Pinpoint the cell where the given text exists, returning its (x, y) midpoint coordinate. 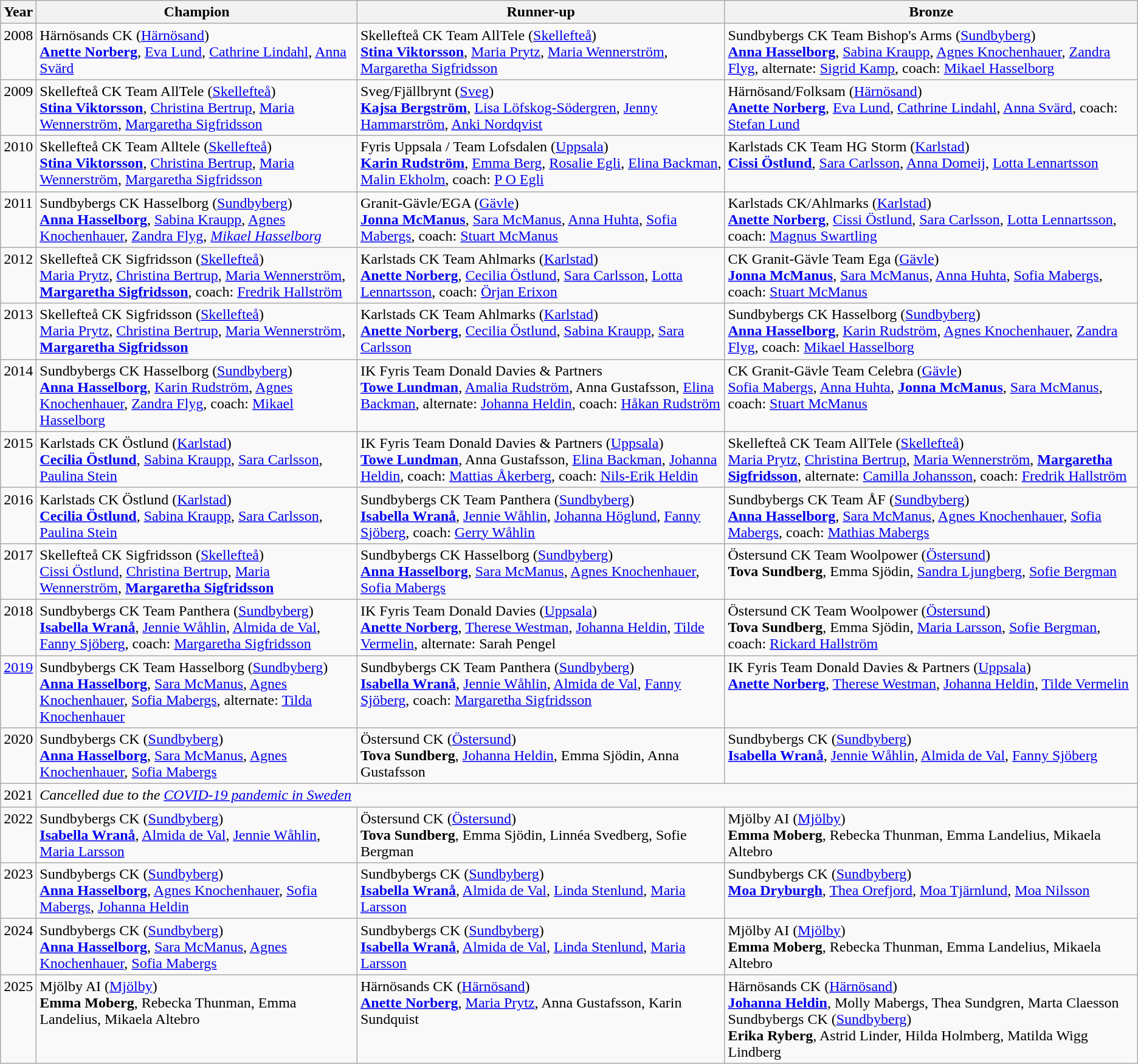
2011 (18, 219)
IK Fyris Team Donald Davies & Partners (Uppsala)Anette Norberg, Therese Westman, Johanna Heldin, Tilde Vermelin (931, 692)
Champion (197, 12)
2010 (18, 163)
Fyris Uppsala / Team Lofsdalen (Uppsala)Karin Rudström, Emma Berg, Rosalie Egli, Elina Backman, Malin Ekholm, coach: P O Egli (541, 163)
Härnösands CK (Härnösand)Anette Norberg, Eva Lund, Cathrine Lindahl, Anna Svärd (197, 52)
2024 (18, 947)
Sundbybergs CK Hasselborg (Sundbyberg)Anna Hasselborg, Sara McManus, Agnes Knochenhauer, Sofia Mabergs (541, 571)
2012 (18, 275)
2021 (18, 795)
2025 (18, 1019)
CK Granit-Gävle Team Celebra (Gävle)Sofia Mabergs, Anna Huhta, Jonna McManus, Sara McManus, coach: Stuart McManus (931, 395)
Sundbybergs CK (Sundbyberg)Anna Hasselborg, Agnes Knochenhauer, Sofia Mabergs, Johanna Heldin (197, 891)
2014 (18, 395)
Year (18, 12)
Skellefteå CK Team Alltele (Skellefteå)Stina Viktorsson, Christina Bertrup, Maria Wennerström, Margaretha Sigfridsson (197, 163)
Karlstads CK/Ahlmarks (Karlstad)Anette Norberg, Cissi Östlund, Sara Carlsson, Lotta Lennartsson, coach: Magnus Swartling (931, 219)
CK Granit-Gävle Team Ega (Gävle)Jonna McManus, Sara McManus, Anna Huhta, Sofia Mabergs, coach: Stuart McManus (931, 275)
Karlstads CK Team Ahlmarks (Karlstad)Anette Norberg, Cecilia Östlund, Sabina Kraupp, Sara Carlsson (541, 331)
Sundbybergs CK (Sundbyberg)Moa Dryburgh, Thea Orefjord, Moa Tjärnlund, Moa Nilsson (931, 891)
2009 (18, 108)
Karlstads CK Team Ahlmarks (Karlstad)Anette Norberg, Cecilia Östlund, Sara Carlsson, Lotta Lennartsson, coach: Örjan Erixon (541, 275)
Östersund CK (Östersund)Tova Sundberg, Emma Sjödin, Linnéa Svedberg, Sofie Bergman (541, 835)
2022 (18, 835)
2013 (18, 331)
Sundbybergs CK Team ÅF (Sundbyberg)Anna Hasselborg, Sara McManus, Agnes Knochenhauer, Sofia Mabergs, coach: Mathias Mabergs (931, 515)
Sundbybergs CK Hasselborg (Sundbyberg)Anna Hasselborg, Sabina Kraupp, Agnes Knochenhauer, Zandra Flyg, Mikael Hasselborg (197, 219)
Sundbybergs CK (Sundbyberg)Isabella Wranå, Almida de Val, Jennie Wåhlin, Maria Larsson (197, 835)
Östersund CK Team Woolpower (Östersund)Tova Sundberg, Emma Sjödin, Sandra Ljungberg, Sofie Bergman (931, 571)
Skellefteå CK Team AllTele (Skellefteå)Stina Viktorsson, Christina Bertrup, Maria Wennerström, Margaretha Sigfridsson (197, 108)
Härnösand/Folksam (Härnösand)Anette Norberg, Eva Lund, Cathrine Lindahl, Anna Svärd, coach: Stefan Lund (931, 108)
Skellefteå CK Team AllTele (Skellefteå)Stina Viktorsson, Maria Prytz, Maria Wennerström, Margaretha Sigfridsson (541, 52)
Skellefteå CK Sigfridsson (Skellefteå)Maria Prytz, Christina Bertrup, Maria Wennerström, Margaretha Sigfridsson (197, 331)
2018 (18, 627)
IK Fyris Team Donald Davies & PartnersTowe Lundman, Amalia Rudström, Anna Gustafsson, Elina Backman, alternate: Johanna Heldin, coach: Håkan Rudström (541, 395)
Sundbybergs CK Team Hasselborg (Sundbyberg)Anna Hasselborg, Sara McManus, Agnes Knochenhauer, Sofia Mabergs, alternate: Tilda Knochenhauer (197, 692)
Skellefteå CK Sigfridsson (Skellefteå)Cissi Östlund, Christina Bertrup, Maria Wennerström, Margaretha Sigfridsson (197, 571)
Östersund CK Team Woolpower (Östersund)Tova Sundberg, Emma Sjödin, Maria Larsson, Sofie Bergman, coach: Rickard Hallström (931, 627)
Sundbybergs CK Team Panthera (Sundbyberg)Isabella Wranå, Jennie Wåhlin, Johanna Höglund, Fanny Sjöberg, coach: Gerry Wåhlin (541, 515)
Skellefteå CK Sigfridsson (Skellefteå)Maria Prytz, Christina Bertrup, Maria Wennerström, Margaretha Sigfridsson, coach: Fredrik Hallström (197, 275)
2023 (18, 891)
Runner-up (541, 12)
Granit-Gävle/EGA (Gävle)Jonna McManus, Sara McManus, Anna Huhta, Sofia Mabergs, coach: Stuart McManus (541, 219)
Östersund CK (Östersund)Tova Sundberg, Johanna Heldin, Emma Sjödin, Anna Gustafsson (541, 756)
2020 (18, 756)
Bronze (931, 12)
2016 (18, 515)
2015 (18, 459)
2019 (18, 692)
Cancelled due to the COVID-19 pandemic in Sweden (587, 795)
Karlstads CK Team HG Storm (Karlstad)Cissi Östlund, Sara Carlsson, Anna Domeij, Lotta Lennartsson (931, 163)
Sveg/Fjällbrynt (Sveg)Kajsa Bergström, Lisa Löfskog-Södergren, Jenny Hammarström, Anki Nordqvist (541, 108)
Härnösands CK (Härnösand)Anette Norberg, Maria Prytz, Anna Gustafsson, Karin Sundquist (541, 1019)
2017 (18, 571)
IK Fyris Team Donald Davies (Uppsala)Anette Norberg, Therese Westman, Johanna Heldin, Tilde Vermelin, alternate: Sarah Pengel (541, 627)
2008 (18, 52)
Sundbybergs CK (Sundbyberg)Isabella Wranå, Jennie Wåhlin, Almida de Val, Fanny Sjöberg (931, 756)
